Output the (x, y) coordinate of the center of the cell containing the given text.  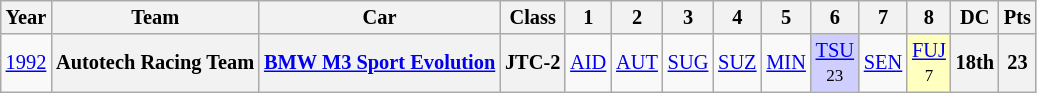
4 (737, 17)
6 (835, 17)
8 (929, 17)
TSU23 (835, 63)
MIN (786, 63)
Car (380, 17)
Year (26, 17)
BMW M3 Sport Evolution (380, 63)
AID (588, 63)
Autotech Racing Team (155, 63)
23 (1018, 63)
18th (975, 63)
2 (637, 17)
FUJ7 (929, 63)
SEN (883, 63)
Team (155, 17)
SUG (688, 63)
JTC-2 (532, 63)
5 (786, 17)
1992 (26, 63)
DC (975, 17)
1 (588, 17)
3 (688, 17)
Pts (1018, 17)
SUZ (737, 63)
Class (532, 17)
7 (883, 17)
AUT (637, 63)
